Scan for the cell matching the given text and deliver its (X, Y) coordinate at center. 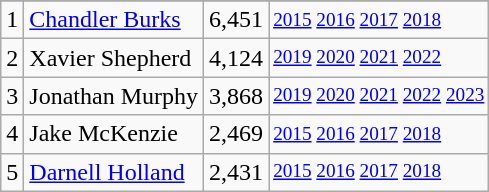
2,431 (236, 172)
Jonathan Murphy (114, 96)
2019 2020 2021 2022 (379, 58)
Xavier Shepherd (114, 58)
2019 2020 2021 2022 2023 (379, 96)
Darnell Holland (114, 172)
Chandler Burks (114, 20)
Jake McKenzie (114, 134)
3,868 (236, 96)
1 (12, 20)
5 (12, 172)
4 (12, 134)
6,451 (236, 20)
2,469 (236, 134)
3 (12, 96)
4,124 (236, 58)
2 (12, 58)
